From the cell containing the given text, extract its center point as [X, Y] coordinate. 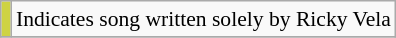
Indicates song written solely by Ricky Vela [204, 19]
